Search for the cell housing the specified text and yield its [X, Y] center coordinate. 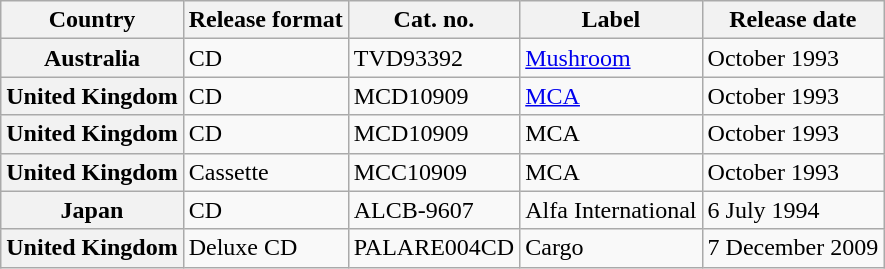
Mushroom [611, 58]
MCC10909 [434, 172]
Australia [92, 58]
PALARE004CD [434, 248]
Cat. no. [434, 20]
Country [92, 20]
Release format [266, 20]
7 December 2009 [793, 248]
Cargo [611, 248]
Japan [92, 210]
Alfa International [611, 210]
Release date [793, 20]
ALCB-9607 [434, 210]
Cassette [266, 172]
Deluxe CD [266, 248]
TVD93392 [434, 58]
6 July 1994 [793, 210]
Label [611, 20]
